From the cell containing the given text, extract its center point as [x, y] coordinate. 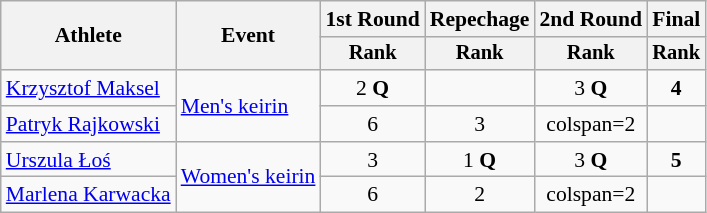
Krzysztof Maksel [88, 88]
1 Q [480, 160]
Marlena Karwacka [88, 195]
4 [676, 88]
5 [676, 160]
Patryk Rajkowski [88, 124]
Urszula Łoś [88, 160]
1st Round [372, 19]
Final [676, 19]
2 Q [372, 88]
2 [480, 195]
Repechage [480, 19]
Men's keirin [248, 106]
Athlete [88, 36]
2nd Round [590, 19]
Event [248, 36]
Women's keirin [248, 178]
